Extract the [X, Y] coordinate from the center of the cell holding the provided text.  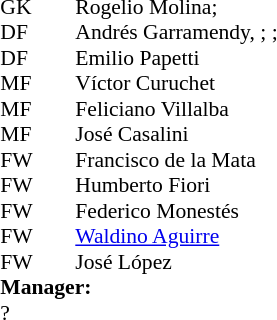
José Casalini [176, 135]
Andrés Garramendy, ; ; [176, 33]
Feliciano Villalba [176, 109]
Francisco de la Mata [176, 160]
José López [176, 262]
Humberto Fiori [176, 185]
Víctor Curuchet [176, 83]
Federico Monestés [176, 211]
Waldino Aguirre [176, 237]
Emilio Papetti [176, 58]
Manager: [138, 287]
